Return (x, y) of the center of cell containing provided text 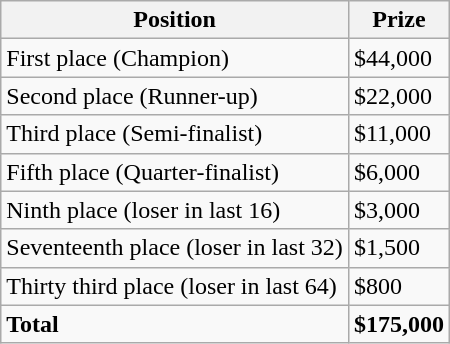
$800 (398, 286)
$175,000 (398, 324)
$6,000 (398, 172)
$11,000 (398, 134)
$44,000 (398, 58)
Second place (Runner-up) (175, 96)
$1,500 (398, 248)
First place (Champion) (175, 58)
Thirty third place (loser in last 64) (175, 286)
Third place (Semi-finalist) (175, 134)
Fifth place (Quarter-finalist) (175, 172)
$22,000 (398, 96)
Prize (398, 20)
Position (175, 20)
Total (175, 324)
$3,000 (398, 210)
Seventeenth place (loser in last 32) (175, 248)
Ninth place (loser in last 16) (175, 210)
